Output the [x, y] coordinate of the center of the cell containing the given text.  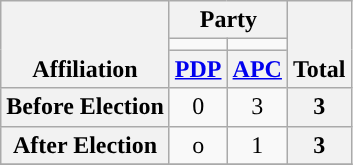
Affiliation [86, 44]
Before Election [86, 107]
Party [228, 20]
APC [257, 69]
o [198, 145]
Total [319, 44]
PDP [198, 69]
After Election [86, 145]
1 [257, 145]
0 [198, 107]
